Output the (x, y) coordinate of the center of the cell containing the given text.  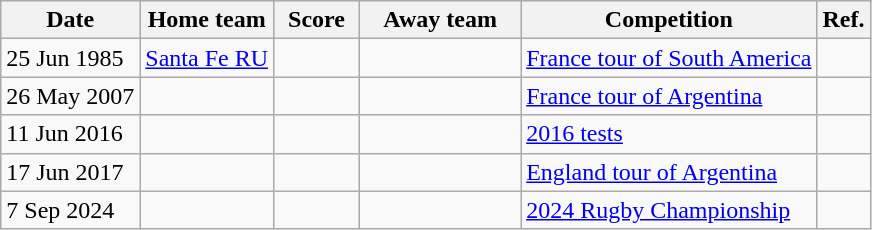
France tour of South America (669, 58)
Score (317, 20)
Home team (207, 20)
26 May 2007 (70, 96)
Ref. (844, 20)
Competition (669, 20)
Date (70, 20)
Away team (440, 20)
11 Jun 2016 (70, 134)
Santa Fe RU (207, 58)
England tour of Argentina (669, 172)
2024 Rugby Championship (669, 210)
France tour of Argentina (669, 96)
17 Jun 2017 (70, 172)
7 Sep 2024 (70, 210)
25 Jun 1985 (70, 58)
2016 tests (669, 134)
